Detect which cell encompasses the target text, then output its [x, y] center coordinate. 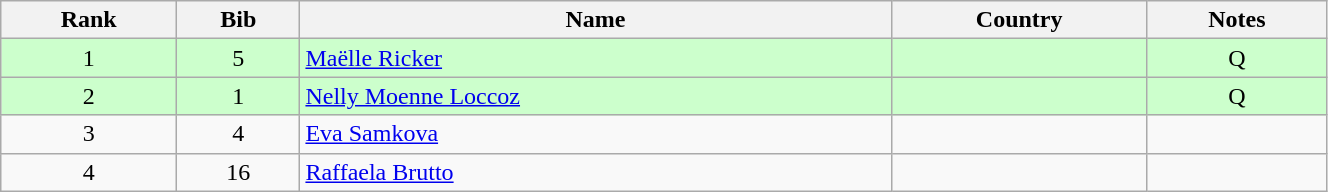
Bib [238, 20]
2 [89, 96]
5 [238, 58]
Nelly Moenne Loccoz [596, 96]
Rank [89, 20]
Name [596, 20]
16 [238, 172]
Raffaela Brutto [596, 172]
Notes [1236, 20]
Country [1019, 20]
Maëlle Ricker [596, 58]
Eva Samkova [596, 134]
3 [89, 134]
